Determine the (x, y) coordinate at the center of the cell enclosing the given text.  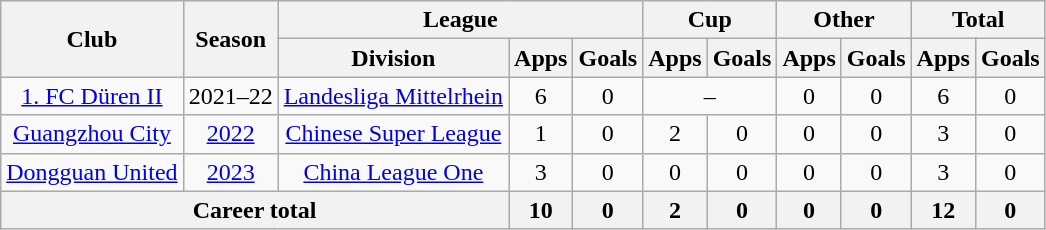
10 (541, 210)
– (710, 96)
2023 (230, 172)
Other (844, 20)
2021–22 (230, 96)
12 (943, 210)
2022 (230, 134)
Total (978, 20)
Cup (710, 20)
League (460, 20)
Dongguan United (92, 172)
Season (230, 39)
1. FC Düren II (92, 96)
Chinese Super League (393, 134)
Guangzhou City (92, 134)
Division (393, 58)
1 (541, 134)
Landesliga Mittelrhein (393, 96)
Club (92, 39)
China League One (393, 172)
Career total (255, 210)
